Extract the [x, y] coordinate from the center of the cell holding the provided text.  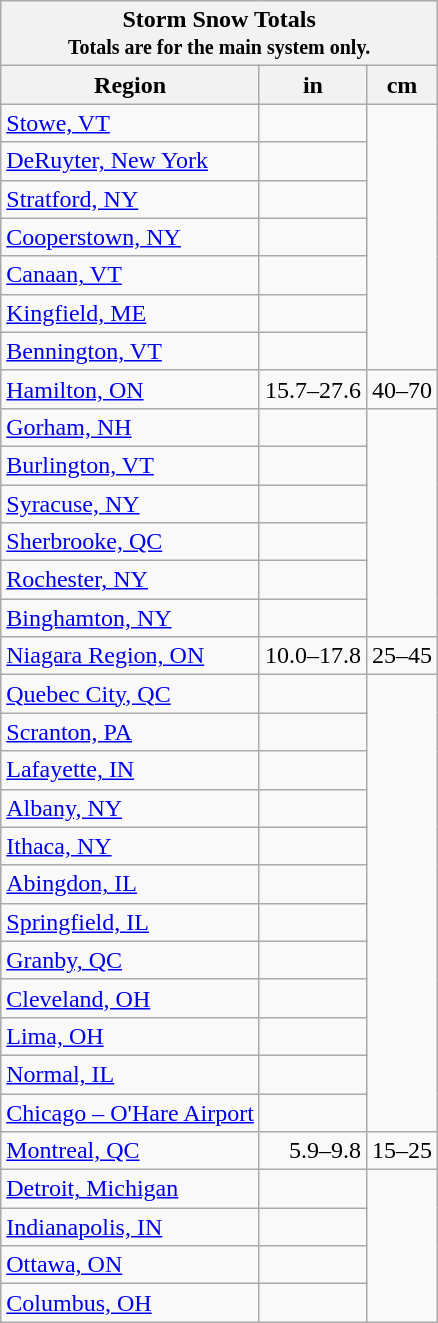
Cooperstown, NY [130, 237]
Gorham, NH [130, 427]
Lima, OH [130, 1036]
cm [402, 85]
Normal, IL [130, 1074]
Indianapolis, IN [130, 1227]
Niagara Region, ON [130, 656]
Stowe, VT [130, 123]
Region [130, 85]
Columbus, OH [130, 1303]
Kingfield, ME [130, 313]
Chicago – O'Hare Airport [130, 1113]
Bennington, VT [130, 351]
Sherbrooke, QC [130, 542]
15–25 [402, 1151]
Cleveland, OH [130, 998]
Scranton, PA [130, 732]
Syracuse, NY [130, 503]
Stratford, NY [130, 199]
Ithaca, NY [130, 846]
Springfield, IL [130, 922]
Ottawa, ON [130, 1265]
Binghamton, NY [130, 618]
Rochester, NY [130, 580]
25–45 [402, 656]
10.0–17.8 [312, 656]
Montreal, QC [130, 1151]
15.7–27.6 [312, 389]
Detroit, Michigan [130, 1189]
in [312, 85]
Canaan, VT [130, 275]
Quebec City, QC [130, 694]
Albany, NY [130, 808]
Granby, QC [130, 960]
Lafayette, IN [130, 770]
5.9–9.8 [312, 1151]
Burlington, VT [130, 465]
40–70 [402, 389]
Storm Snow TotalsTotals are for the main system only. [220, 34]
Abingdon, IL [130, 884]
DeRuyter, New York [130, 161]
Hamilton, ON [130, 389]
